For the text-containing cell, return its midpoint in (X, Y) coordinate format. 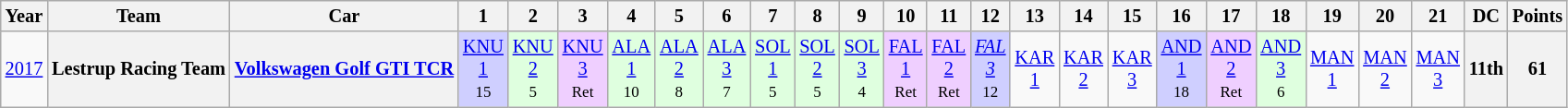
13 (1035, 16)
15 (1133, 16)
61 (1538, 69)
8 (817, 16)
FAL1Ret (906, 69)
KNU115 (483, 69)
6 (727, 16)
FAL2Ret (948, 69)
DC (1486, 16)
SOL25 (817, 69)
ALA37 (727, 69)
21 (1438, 16)
3 (583, 16)
14 (1083, 16)
KAR1 (1035, 69)
20 (1384, 16)
5 (679, 16)
MAN1 (1332, 69)
2 (533, 16)
ALA28 (679, 69)
1 (483, 16)
KNU25 (533, 69)
ALA110 (631, 69)
11 (948, 16)
Volkswagen Golf GTI TCR (344, 69)
Team (139, 16)
KAR3 (1133, 69)
Lestrup Racing Team (139, 69)
SOL34 (862, 69)
AND36 (1281, 69)
4 (631, 16)
17 (1231, 16)
Points (1538, 16)
KNU3Ret (583, 69)
AND118 (1182, 69)
SOL15 (772, 69)
2017 (24, 69)
19 (1332, 16)
16 (1182, 16)
10 (906, 16)
KAR2 (1083, 69)
MAN3 (1438, 69)
Car (344, 16)
9 (862, 16)
MAN2 (1384, 69)
11th (1486, 69)
12 (991, 16)
AND2Ret (1231, 69)
FAL312 (991, 69)
18 (1281, 16)
7 (772, 16)
Year (24, 16)
